Provide the [X, Y] coordinate of the cell's center where the given text is located.  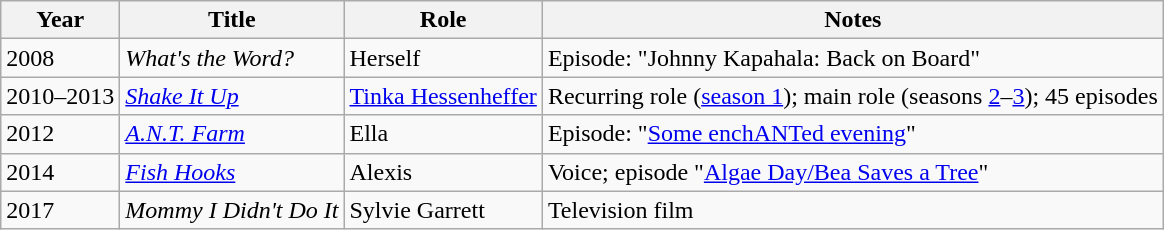
2010–2013 [60, 96]
Herself [443, 58]
Ella [443, 134]
Year [60, 20]
Title [232, 20]
2008 [60, 58]
2012 [60, 134]
Role [443, 20]
Alexis [443, 172]
2017 [60, 210]
Shake It Up [232, 96]
Mommy I Didn't Do It [232, 210]
A.N.T. Farm [232, 134]
Notes [852, 20]
Voice; episode "Algae Day/Bea Saves a Tree" [852, 172]
Television film [852, 210]
What's the Word? [232, 58]
Recurring role (season 1); main role (seasons 2–3); 45 episodes [852, 96]
Episode: "Johnny Kapahala: Back on Board" [852, 58]
2014 [60, 172]
Fish Hooks [232, 172]
Sylvie Garrett [443, 210]
Episode: "Some enchANTed evening" [852, 134]
Tinka Hessenheffer [443, 96]
